Locate the cell with the specified text and output its [x, y] center coordinate. 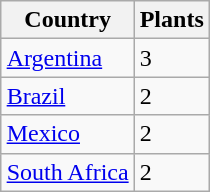
Brazil [68, 96]
Mexico [68, 134]
Plants [172, 20]
3 [172, 58]
Argentina [68, 58]
Country [68, 20]
South Africa [68, 172]
